Search for the cell housing the specified text and yield its (x, y) center coordinate. 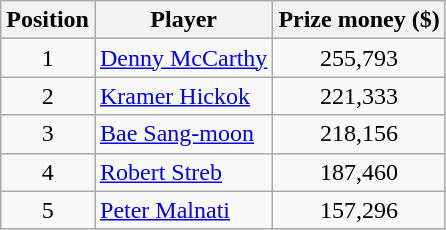
4 (48, 172)
Position (48, 20)
Kramer Hickok (183, 96)
221,333 (359, 96)
Denny McCarthy (183, 58)
187,460 (359, 172)
3 (48, 134)
5 (48, 210)
1 (48, 58)
Bae Sang-moon (183, 134)
Player (183, 20)
Robert Streb (183, 172)
Prize money ($) (359, 20)
218,156 (359, 134)
255,793 (359, 58)
Peter Malnati (183, 210)
2 (48, 96)
157,296 (359, 210)
